Scan for the cell matching the given text and deliver its [x, y] coordinate at center. 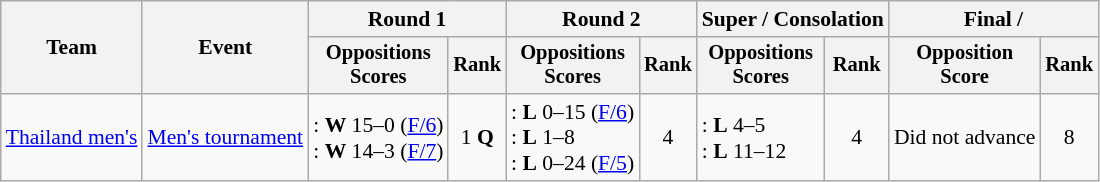
Event [225, 48]
Final / [994, 19]
OppositionScore [965, 66]
: L 0–15 (F/6): L 1–8: L 0–24 (F/5) [572, 138]
: W 15–0 (F/6): W 14–3 (F/7) [378, 138]
Thailand men's [72, 138]
Team [72, 48]
1 Q [477, 138]
Did not advance [965, 138]
Round 1 [407, 19]
Round 2 [602, 19]
Super / Consolation [793, 19]
: L 4–5: L 11–12 [761, 138]
8 [1069, 138]
Men's tournament [225, 138]
